Output the (x, y) coordinate of the center of the cell containing the given text.  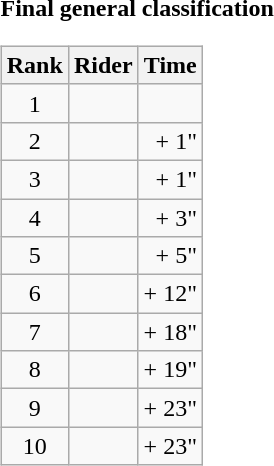
3 (34, 179)
+ 3" (170, 217)
9 (34, 408)
5 (34, 256)
+ 5" (170, 256)
Rank (34, 65)
7 (34, 332)
2 (34, 141)
Time (170, 65)
1 (34, 103)
6 (34, 294)
Rider (103, 65)
4 (34, 217)
+ 12" (170, 294)
8 (34, 370)
+ 18" (170, 332)
+ 19" (170, 370)
10 (34, 446)
